Provide the (X, Y) coordinate of the cell's center where the given text is located.  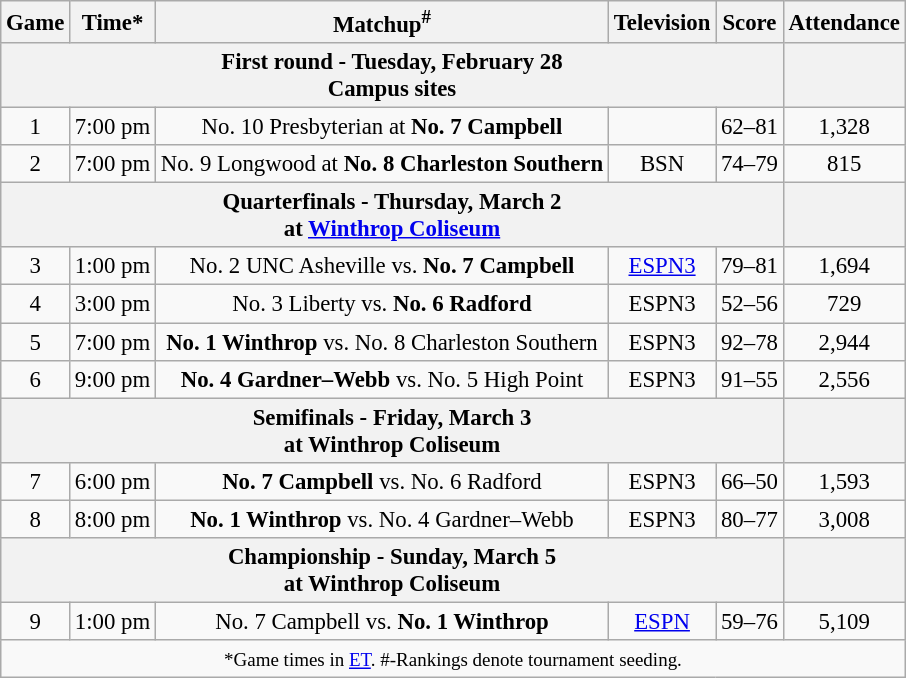
1,328 (844, 127)
4 (36, 304)
No. 7 Campbell vs. No. 1 Winthrop (382, 621)
3:00 pm (113, 304)
8 (36, 519)
59–76 (750, 621)
8:00 pm (113, 519)
52–56 (750, 304)
7 (36, 481)
Quarterfinals - Thursday, March 2at Winthrop Coliseum (392, 216)
No. 1 Winthrop vs. No. 4 Gardner–Webb (382, 519)
5,109 (844, 621)
Championship - Sunday, March 5at Winthrop Coliseum (392, 570)
729 (844, 304)
Attendance (844, 22)
No. 9 Longwood at No. 8 Charleston Southern (382, 164)
62–81 (750, 127)
Time* (113, 22)
92–78 (750, 342)
2 (36, 164)
1,593 (844, 481)
No. 7 Campbell vs. No. 6 Radford (382, 481)
3 (36, 267)
Television (662, 22)
1,694 (844, 267)
ESPN (662, 621)
6 (36, 379)
66–50 (750, 481)
2,944 (844, 342)
91–55 (750, 379)
No. 4 Gardner–Webb vs. No. 5 High Point (382, 379)
*Game times in ET. #-Rankings denote tournament seeding. (453, 659)
No. 2 UNC Asheville vs. No. 7 Campbell (382, 267)
9 (36, 621)
BSN (662, 164)
9:00 pm (113, 379)
No. 10 Presbyterian at No. 7 Campbell (382, 127)
First round - Tuesday, February 28Campus sites (392, 76)
2,556 (844, 379)
5 (36, 342)
815 (844, 164)
Matchup# (382, 22)
Score (750, 22)
79–81 (750, 267)
Semifinals - Friday, March 3at Winthrop Coliseum (392, 430)
No. 3 Liberty vs. No. 6 Radford (382, 304)
6:00 pm (113, 481)
No. 1 Winthrop vs. No. 8 Charleston Southern (382, 342)
1 (36, 127)
74–79 (750, 164)
3,008 (844, 519)
Game (36, 22)
80–77 (750, 519)
